Find where the given text appears and provide that cell's center as (X, Y) coordinate. 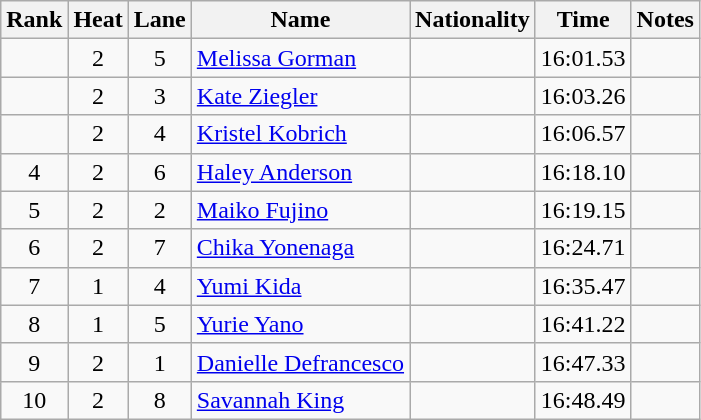
Time (583, 20)
Name (300, 20)
16:41.22 (583, 324)
Kristel Kobrich (300, 134)
16:35.47 (583, 286)
16:18.10 (583, 172)
16:48.49 (583, 400)
Danielle Defrancesco (300, 362)
9 (34, 362)
16:01.53 (583, 58)
Haley Anderson (300, 172)
16:06.57 (583, 134)
Chika Yonenaga (300, 248)
16:03.26 (583, 96)
Nationality (473, 20)
Savannah King (300, 400)
Heat (98, 20)
Maiko Fujino (300, 210)
16:47.33 (583, 362)
Yumi Kida (300, 286)
Kate Ziegler (300, 96)
10 (34, 400)
16:24.71 (583, 248)
16:19.15 (583, 210)
Rank (34, 20)
3 (160, 96)
Yurie Yano (300, 324)
Notes (665, 20)
Melissa Gorman (300, 58)
Lane (160, 20)
